Return the (x, y) coordinate for the center point of the cell that contains the specified text.  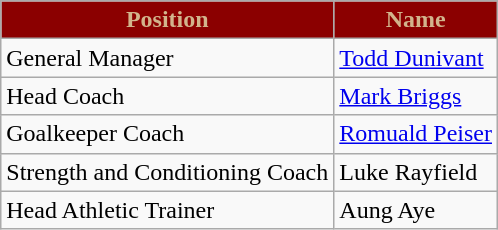
Strength and Conditioning Coach (168, 172)
Goalkeeper Coach (168, 134)
Head Coach (168, 96)
Name (416, 20)
Romuald Peiser (416, 134)
Mark Briggs (416, 96)
Aung Aye (416, 210)
General Manager (168, 58)
Position (168, 20)
Head Athletic Trainer (168, 210)
Todd Dunivant (416, 58)
Luke Rayfield (416, 172)
